Return (x, y) of the center of cell containing provided text 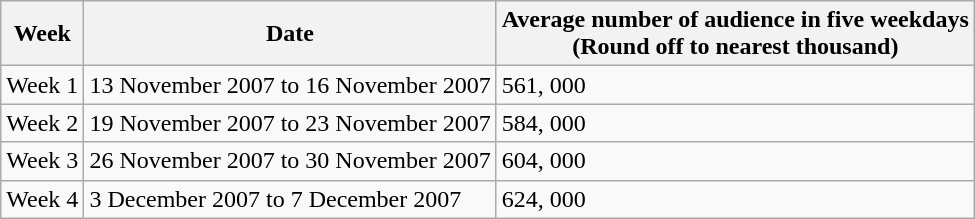
Average number of audience in five weekdays (Round off to nearest thousand) (735, 34)
Week (42, 34)
3 December 2007 to 7 December 2007 (290, 199)
26 November 2007 to 30 November 2007 (290, 161)
Week 1 (42, 85)
Date (290, 34)
584, 000 (735, 123)
19 November 2007 to 23 November 2007 (290, 123)
13 November 2007 to 16 November 2007 (290, 85)
Week 2 (42, 123)
Week 4 (42, 199)
604, 000 (735, 161)
624, 000 (735, 199)
561, 000 (735, 85)
Week 3 (42, 161)
